Identify which cell holds the provided text, then report its [x, y] central coordinate. 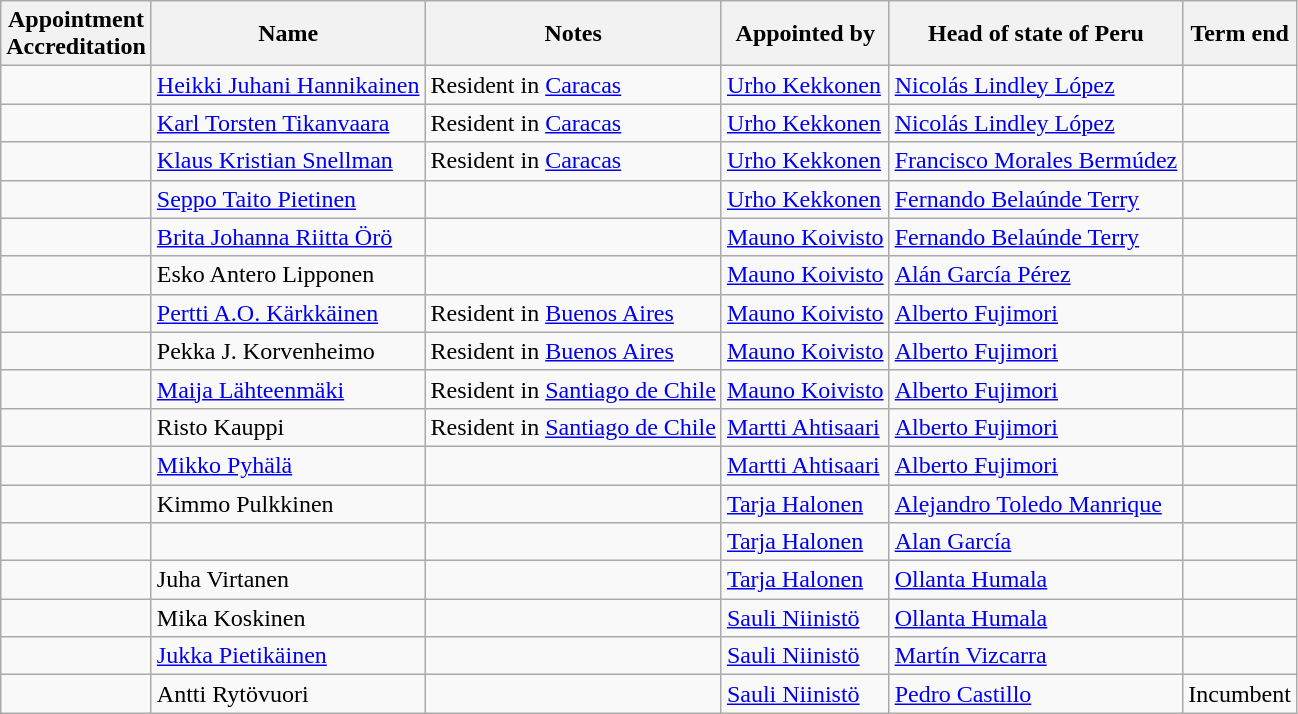
Alán García Pérez [1036, 275]
Esko Antero Lipponen [288, 275]
Pertti A.O. Kärkkäinen [288, 313]
Jukka Pietikäinen [288, 656]
Pedro Castillo [1036, 694]
Juha Virtanen [288, 580]
Alejandro Toledo Manrique [1036, 503]
AppointmentAccreditation [76, 34]
Karl Torsten Tikanvaara [288, 123]
Seppo Taito Pietinen [288, 199]
Risto Kauppi [288, 427]
Brita Johanna Riitta Örö [288, 237]
Term end [1240, 34]
Klaus Kristian Snellman [288, 161]
Francisco Morales Bermúdez [1036, 161]
Pekka J. Korvenheimo [288, 351]
Notes [573, 34]
Mikko Pyhälä [288, 465]
Maija Lähteenmäki [288, 389]
Incumbent [1240, 694]
Alan García [1036, 542]
Kimmo Pulkkinen [288, 503]
Head of state of Peru [1036, 34]
Antti Rytövuori [288, 694]
Appointed by [805, 34]
Mika Koskinen [288, 618]
Heikki Juhani Hannikainen [288, 85]
Martín Vizcarra [1036, 656]
Name [288, 34]
